Extract the (x, y) coordinate from the center of the cell holding the provided text.  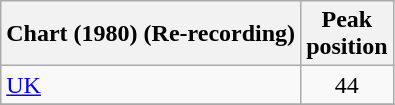
Peakposition (347, 34)
Chart (1980) (Re-recording) (151, 34)
UK (151, 85)
44 (347, 85)
